For the text-containing cell, return its midpoint in (X, Y) coordinate format. 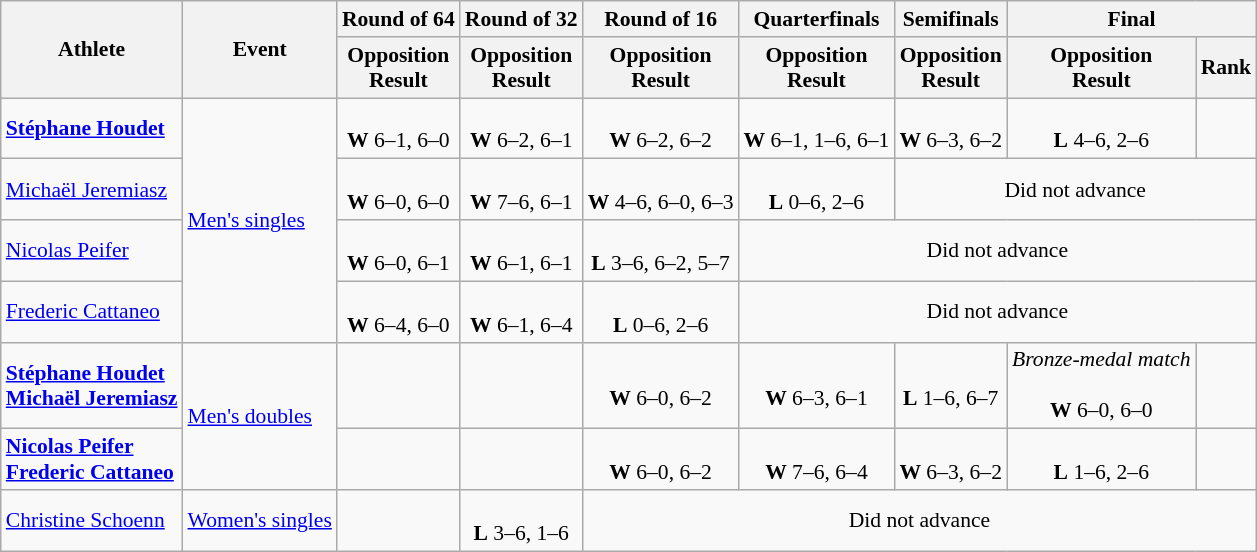
W 4–6, 6–0, 6–3 (661, 190)
Rank (1226, 68)
W 7–6, 6–1 (522, 190)
Stéphane HoudetMichaël Jeremiasz (92, 386)
W 6–4, 6–0 (398, 312)
L 3–6, 6–2, 5–7 (661, 250)
Round of 16 (661, 19)
Nicolas PeiferFrederic Cattaneo (92, 460)
Round of 32 (522, 19)
Christine Schoenn (92, 520)
Bronze-medal matchW 6–0, 6–0 (1102, 386)
W 6–2, 6–2 (661, 128)
L 1–6, 2–6 (1102, 460)
Quarterfinals (816, 19)
W 6–1, 6–0 (398, 128)
W 6–1, 1–6, 6–1 (816, 128)
W 6–2, 6–1 (522, 128)
Athlete (92, 50)
Event (260, 50)
Michaël Jeremiasz (92, 190)
Semifinals (950, 19)
L 1–6, 6–7 (950, 386)
L 3–6, 1–6 (522, 520)
W 6–1, 6–4 (522, 312)
L 4–6, 2–6 (1102, 128)
W 7–6, 6–4 (816, 460)
W 6–1, 6–1 (522, 250)
Final (1132, 19)
Women's singles (260, 520)
Round of 64 (398, 19)
Frederic Cattaneo (92, 312)
Nicolas Peifer (92, 250)
Men's singles (260, 220)
W 6–3, 6–1 (816, 386)
Men's doubles (260, 416)
W 6–0, 6–1 (398, 250)
W 6–0, 6–0 (398, 190)
Stéphane Houdet (92, 128)
